Output the (X, Y) coordinate of the center of the cell containing the given text.  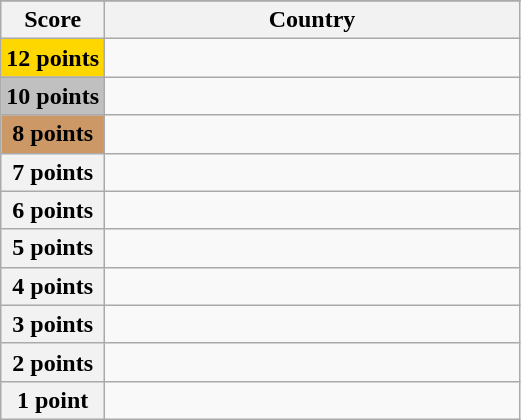
5 points (53, 248)
8 points (53, 134)
10 points (53, 96)
1 point (53, 400)
12 points (53, 58)
7 points (53, 172)
2 points (53, 362)
4 points (53, 286)
6 points (53, 210)
Score (53, 20)
Country (312, 20)
3 points (53, 324)
